Output the (X, Y) coordinate of the center of the cell containing the given text.  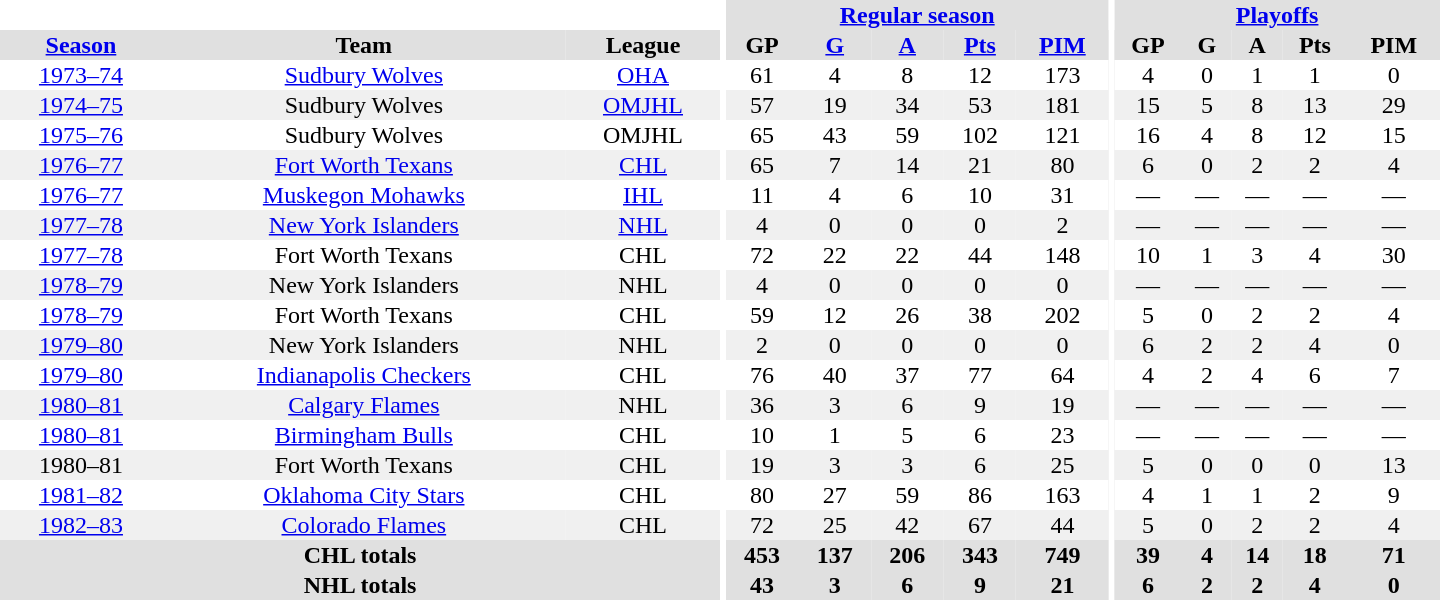
29 (1394, 105)
453 (762, 555)
343 (980, 555)
36 (762, 405)
Calgary Flames (364, 405)
71 (1394, 555)
86 (980, 495)
173 (1062, 75)
37 (908, 375)
CHL totals (360, 555)
181 (1062, 105)
Team (364, 45)
Colorado Flames (364, 525)
102 (980, 135)
1974–75 (81, 105)
163 (1062, 495)
57 (762, 105)
39 (1148, 555)
Muskegon Mohawks (364, 195)
67 (980, 525)
749 (1062, 555)
42 (908, 525)
121 (1062, 135)
League (644, 45)
Season (81, 45)
61 (762, 75)
Indianapolis Checkers (364, 375)
1981–82 (81, 495)
1982–83 (81, 525)
34 (908, 105)
206 (908, 555)
1973–74 (81, 75)
18 (1314, 555)
Regular season (918, 15)
26 (908, 315)
27 (834, 495)
OHA (644, 75)
76 (762, 375)
Birmingham Bulls (364, 435)
23 (1062, 435)
64 (1062, 375)
IHL (644, 195)
137 (834, 555)
Playoffs (1277, 15)
148 (1062, 255)
40 (834, 375)
Oklahoma City Stars (364, 495)
77 (980, 375)
16 (1148, 135)
11 (762, 195)
NHL totals (360, 585)
53 (980, 105)
1975–76 (81, 135)
38 (980, 315)
31 (1062, 195)
202 (1062, 315)
30 (1394, 255)
